Pinpoint the cell where the given text exists, returning its (x, y) midpoint coordinate. 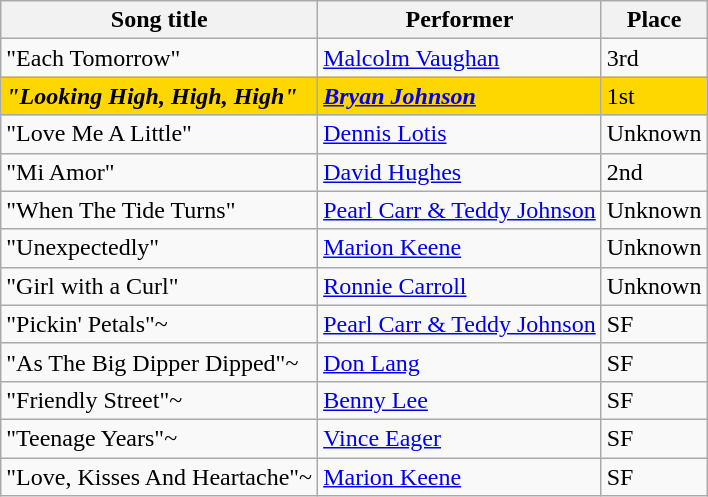
3rd (654, 58)
Ronnie Carroll (460, 286)
Vince Eager (460, 438)
Benny Lee (460, 400)
"Mi Amor" (160, 172)
Song title (160, 20)
"Unexpectedly" (160, 248)
Malcolm Vaughan (460, 58)
"Teenage Years"~ (160, 438)
David Hughes (460, 172)
1st (654, 96)
"Pickin' Petals"~ (160, 324)
Place (654, 20)
"Love Me A Little" (160, 134)
"Looking High, High, High" (160, 96)
"Love, Kisses And Heartache"~ (160, 477)
"As The Big Dipper Dipped"~ (160, 362)
Dennis Lotis (460, 134)
"Friendly Street"~ (160, 400)
Bryan Johnson (460, 96)
"Each Tomorrow" (160, 58)
Performer (460, 20)
"When The Tide Turns" (160, 210)
"Girl with a Curl" (160, 286)
Don Lang (460, 362)
2nd (654, 172)
